Provide the [X, Y] coordinate of the cell's center where the given text is located.  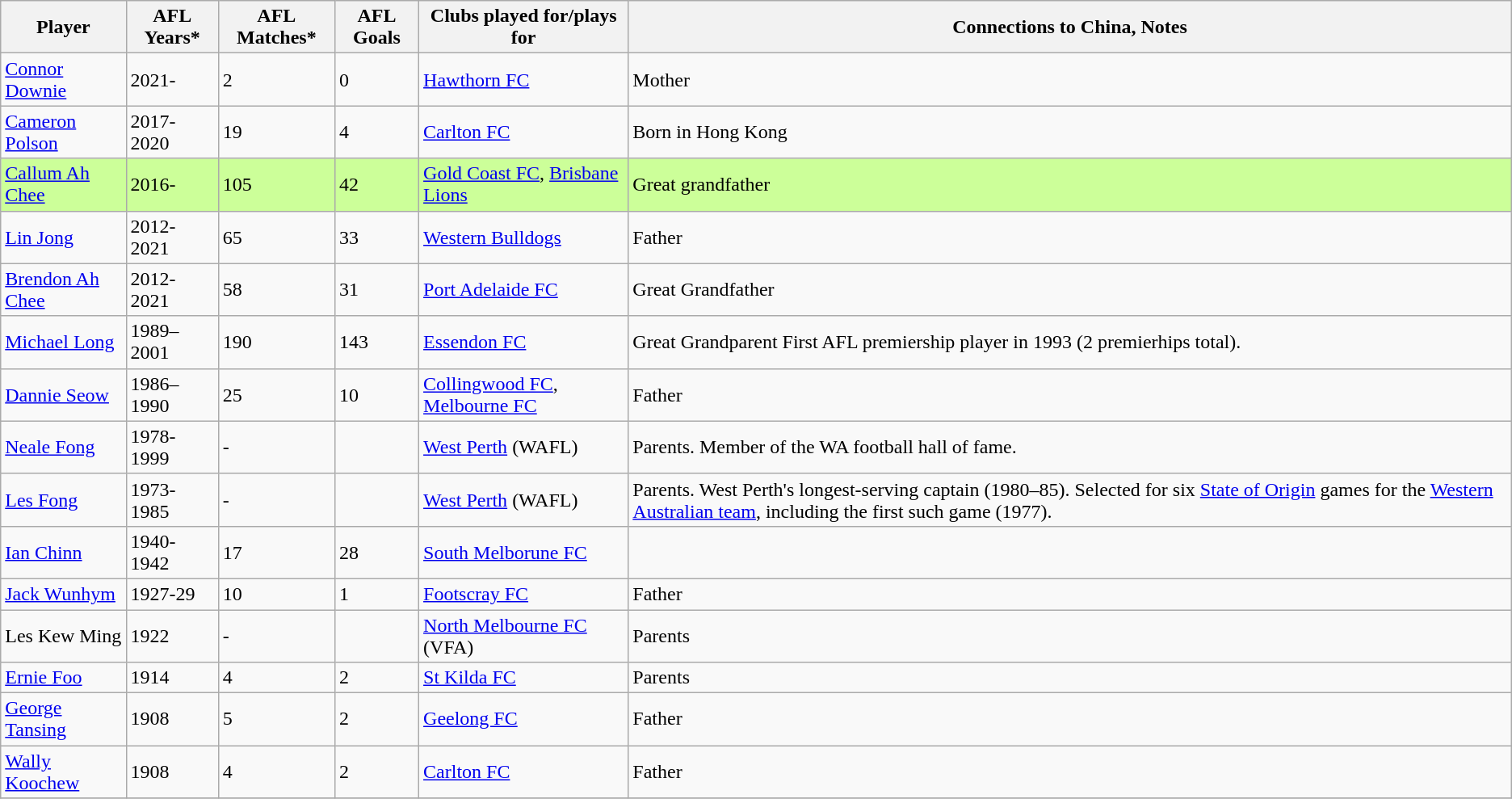
Jack Wunhym [63, 594]
Footscray FC [523, 594]
65 [276, 238]
1 [376, 594]
2021- [172, 79]
42 [376, 184]
1927-29 [172, 594]
Parents. Member of the WA football hall of fame. [1069, 448]
Great grandfather [1069, 184]
North Melbourne FC (VFA) [523, 635]
Michael Long [63, 343]
33 [376, 238]
190 [276, 343]
Player [63, 27]
Callum Ah Chee [63, 184]
5 [276, 719]
1973-1985 [172, 499]
Clubs played for/plays for [523, 27]
Neale Fong [63, 448]
St Kilda FC [523, 678]
Ian Chinn [63, 553]
George Tansing [63, 719]
25 [276, 394]
Lin Jong [63, 238]
Born in Hong Kong [1069, 132]
AFL Years* [172, 27]
South Melborune FC [523, 553]
Connor Downie [63, 79]
58 [276, 289]
Great Grandparent First AFL premiership player in 1993 (2 premierhips total). [1069, 343]
Essendon FC [523, 343]
1978-1999 [172, 448]
2016- [172, 184]
Dannie Seow [63, 394]
2017-2020 [172, 132]
Ernie Foo [63, 678]
1940-1942 [172, 553]
1986–1990 [172, 394]
Mother [1069, 79]
Hawthorn FC [523, 79]
AFL Matches* [276, 27]
Collingwood FC, Melbourne FC [523, 394]
1989–2001 [172, 343]
17 [276, 553]
143 [376, 343]
Great Grandfather [1069, 289]
1914 [172, 678]
28 [376, 553]
AFL Goals [376, 27]
Les Fong [63, 499]
19 [276, 132]
105 [276, 184]
Western Bulldogs [523, 238]
Cameron Polson [63, 132]
Geelong FC [523, 719]
0 [376, 79]
Port Adelaide FC [523, 289]
Brendon Ah Chee [63, 289]
Les Kew Ming [63, 635]
Gold Coast FC, Brisbane Lions [523, 184]
Connections to China, Notes [1069, 27]
1922 [172, 635]
Wally Koochew [63, 772]
31 [376, 289]
